Detect which cell encompasses the target text, then output its (X, Y) center coordinate. 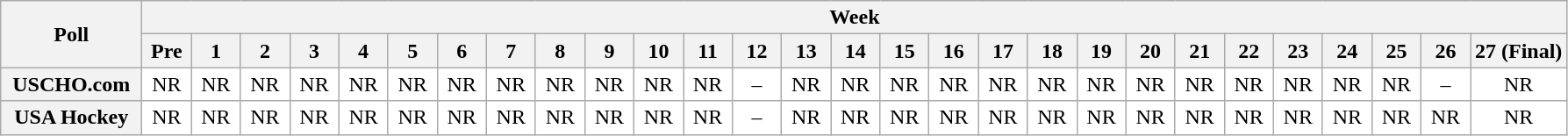
5 (412, 51)
21 (1199, 51)
22 (1249, 51)
17 (1003, 51)
24 (1347, 51)
10 (658, 51)
26 (1445, 51)
3 (314, 51)
13 (806, 51)
18 (1052, 51)
11 (707, 51)
Week (855, 18)
9 (609, 51)
7 (511, 51)
USCHO.com (72, 84)
27 (Final) (1519, 51)
2 (265, 51)
Pre (167, 51)
14 (856, 51)
1 (216, 51)
12 (757, 51)
USA Hockey (72, 118)
19 (1101, 51)
4 (363, 51)
25 (1396, 51)
20 (1150, 51)
23 (1298, 51)
Poll (72, 34)
8 (560, 51)
15 (905, 51)
16 (954, 51)
6 (462, 51)
